Search for the cell housing the specified text and yield its (x, y) center coordinate. 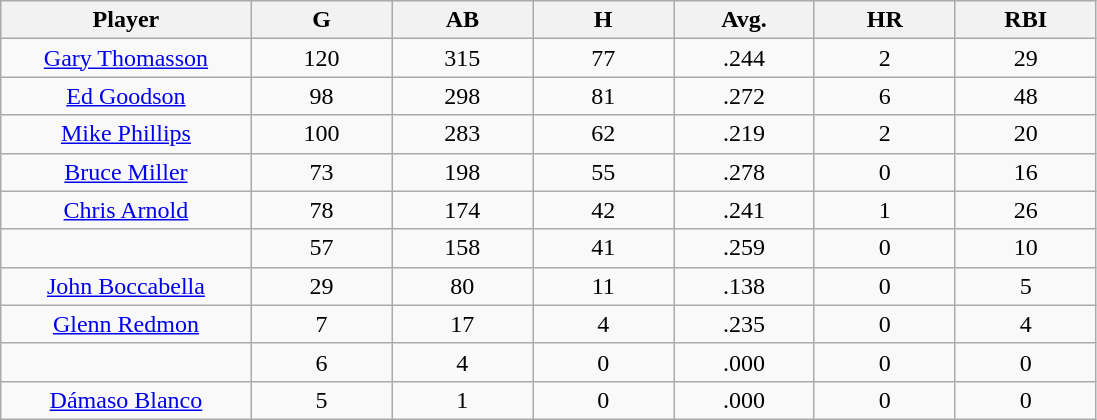
Bruce Miller (126, 172)
H (604, 20)
Ed Goodson (126, 96)
17 (462, 324)
77 (604, 58)
.138 (744, 286)
158 (462, 248)
Gary Thomasson (126, 58)
G (322, 20)
174 (462, 210)
Glenn Redmon (126, 324)
7 (322, 324)
42 (604, 210)
Dámaso Blanco (126, 400)
26 (1026, 210)
120 (322, 58)
.241 (744, 210)
.219 (744, 134)
98 (322, 96)
78 (322, 210)
Avg. (744, 20)
73 (322, 172)
16 (1026, 172)
62 (604, 134)
100 (322, 134)
John Boccabella (126, 286)
11 (604, 286)
.272 (744, 96)
41 (604, 248)
298 (462, 96)
.235 (744, 324)
10 (1026, 248)
80 (462, 286)
Mike Phillips (126, 134)
.259 (744, 248)
Chris Arnold (126, 210)
.244 (744, 58)
AB (462, 20)
Player (126, 20)
315 (462, 58)
283 (462, 134)
HR (884, 20)
198 (462, 172)
81 (604, 96)
20 (1026, 134)
.278 (744, 172)
57 (322, 248)
RBI (1026, 20)
55 (604, 172)
48 (1026, 96)
